Return the (X, Y) coordinate for the center point of the cell that contains the specified text.  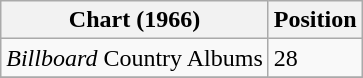
Position (315, 20)
Billboard Country Albums (135, 58)
28 (315, 58)
Chart (1966) (135, 20)
